Pinpoint the cell where the given text exists, returning its (x, y) midpoint coordinate. 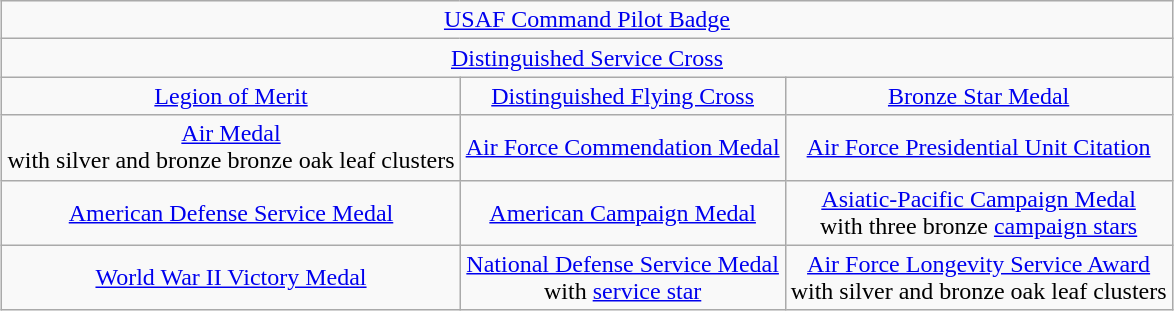
National Defense Service Medalwith service star (622, 278)
World War II Victory Medal (231, 278)
Distinguished Service Cross (587, 58)
Asiatic-Pacific Campaign Medalwith three bronze campaign stars (978, 212)
Air Force Longevity Service Awardwith silver and bronze oak leaf clusters (978, 278)
Distinguished Flying Cross (622, 96)
American Campaign Medal (622, 212)
Air Force Commendation Medal (622, 148)
American Defense Service Medal (231, 212)
USAF Command Pilot Badge (587, 20)
Bronze Star Medal (978, 96)
Legion of Merit (231, 96)
Air Force Presidential Unit Citation (978, 148)
Air Medalwith silver and bronze bronze oak leaf clusters (231, 148)
